Return (X, Y) of the center of cell containing provided text 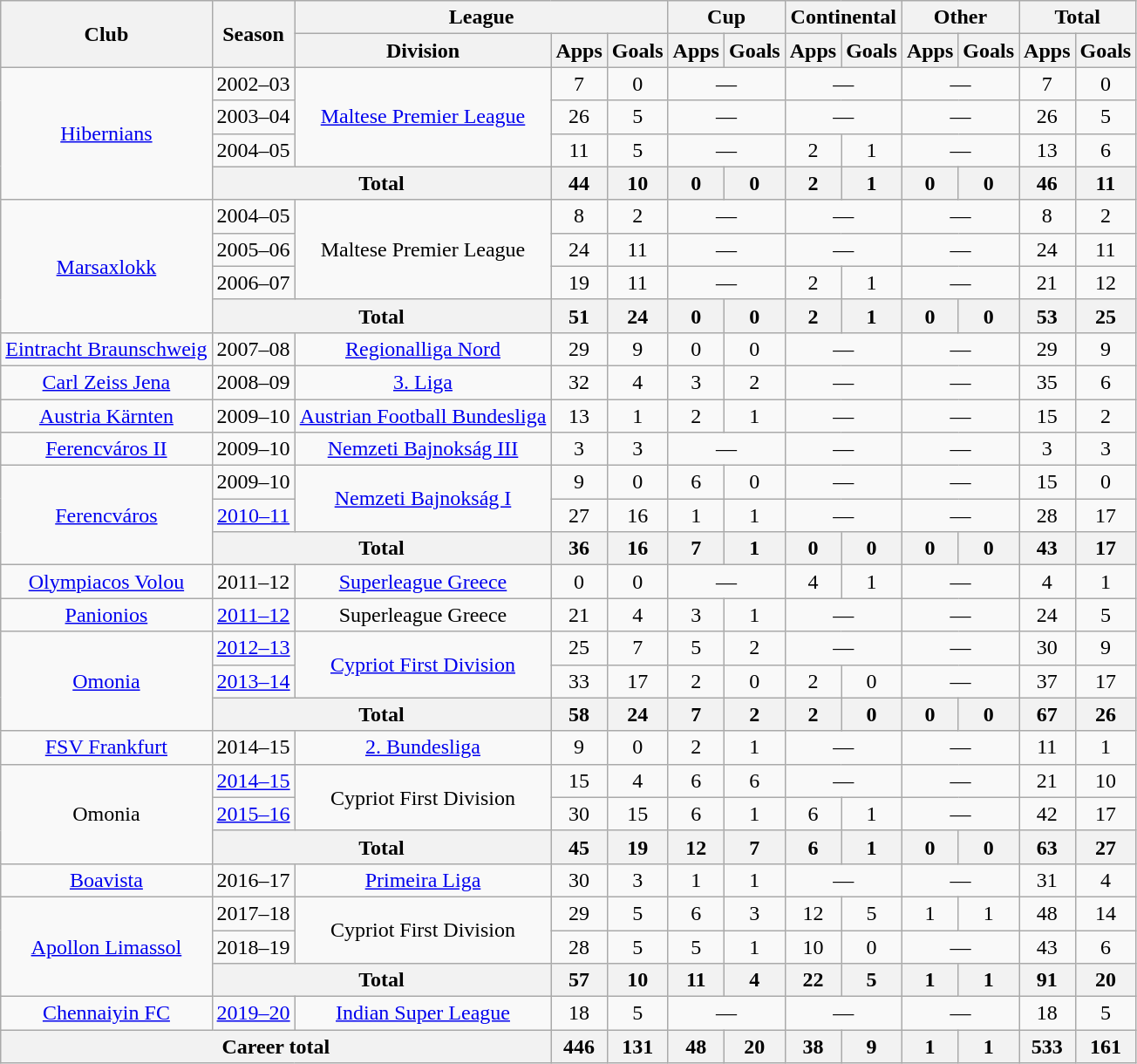
2019–20 (253, 1013)
Olympiacos Volou (106, 582)
446 (579, 1047)
2002–03 (253, 84)
57 (579, 980)
2008–09 (253, 382)
Carl Zeiss Jena (106, 382)
45 (579, 847)
42 (1047, 814)
Austria Kärnten (106, 416)
Division (423, 51)
2010–11 (253, 515)
58 (579, 714)
2013–14 (253, 681)
FSV Frankfurt (106, 747)
37 (1047, 681)
31 (1047, 880)
Cup (726, 17)
2012–13 (253, 648)
2003–04 (253, 117)
51 (579, 316)
63 (1047, 847)
44 (579, 183)
3. Liga (423, 382)
161 (1106, 1047)
Nemzeti Bajnokság I (423, 499)
46 (1047, 183)
2017–18 (253, 913)
67 (1047, 714)
14 (1106, 913)
91 (1047, 980)
Regionalliga Nord (423, 349)
Hibernians (106, 133)
Primeira Liga (423, 880)
38 (813, 1047)
Season (253, 34)
Ferencváros (106, 515)
2. Bundesliga (423, 747)
32 (579, 382)
36 (579, 549)
Chennaiyin FC (106, 1013)
Austrian Football Bundesliga (423, 416)
131 (637, 1047)
2007–08 (253, 349)
Other (960, 17)
533 (1047, 1047)
Marsaxlokk (106, 266)
Panionios (106, 615)
35 (1047, 382)
Nemzeti Bajnokság III (423, 449)
2018–19 (253, 946)
Boavista (106, 880)
2015–16 (253, 814)
33 (579, 681)
Continental (843, 17)
53 (1047, 316)
Career total (276, 1047)
League (481, 17)
Apollon Limassol (106, 946)
2006–07 (253, 283)
Eintracht Braunschweig (106, 349)
Ferencváros II (106, 449)
2016–17 (253, 880)
Club (106, 34)
22 (813, 980)
2005–06 (253, 249)
Indian Super League (423, 1013)
